Pinpoint the cell where the given text exists, returning its (X, Y) midpoint coordinate. 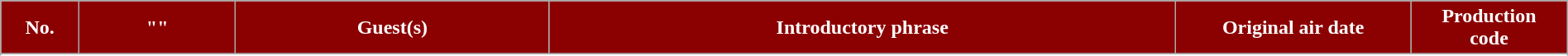
"" (157, 28)
No. (40, 28)
Guest(s) (392, 28)
Production code (1489, 28)
Original air date (1293, 28)
Introductory phrase (863, 28)
